Provide the (X, Y) coordinate of the cell's center where the given text is located.  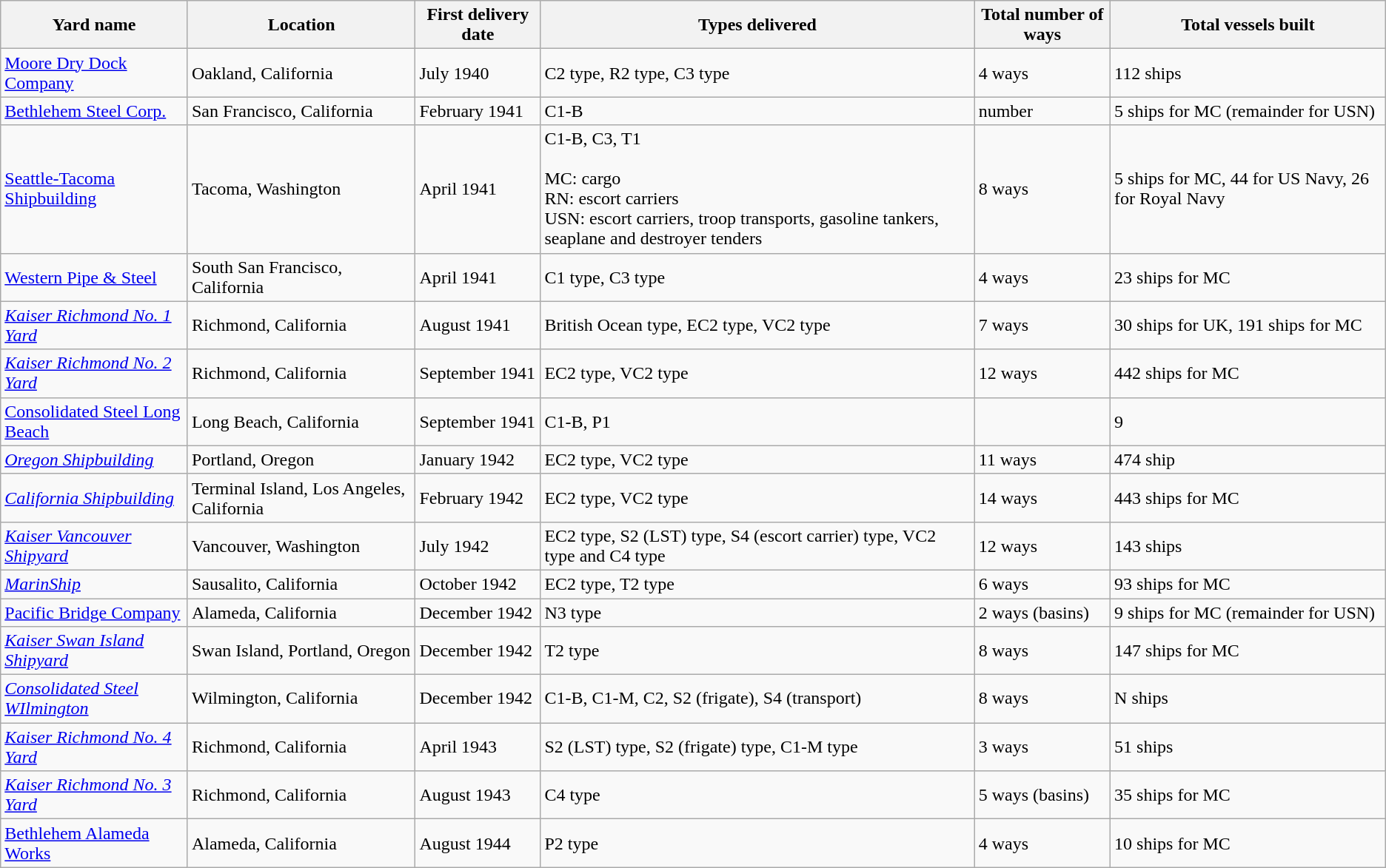
Tacoma, Washington (301, 189)
9 (1248, 422)
Location (301, 25)
Total number of ways (1042, 25)
April 1943 (478, 747)
T2 type (757, 651)
Oakland, California (301, 73)
EC2 type, T2 type (757, 584)
Swan Island, Portland, Oregon (301, 651)
August 1943 (478, 795)
August 1941 (478, 326)
C2 type, R2 type, C3 type (757, 73)
San Francisco, California (301, 111)
South San Francisco, California (301, 277)
5 ships for MC (remainder for USN) (1248, 111)
51 ships (1248, 747)
Oregon Shipbuilding (95, 460)
July 1940 (478, 73)
Yard name (95, 25)
11 ways (1042, 460)
143 ships (1248, 546)
Vancouver, Washington (301, 546)
EC2 type, S2 (LST) type, S4 (escort carrier) type, VC2 type and C4 type (757, 546)
Total vessels built (1248, 25)
3 ways (1042, 747)
Types delivered (757, 25)
Kaiser Richmond No. 3 Yard (95, 795)
First delivery date (478, 25)
C4 type (757, 795)
7 ways (1042, 326)
30 ships for UK, 191 ships for MC (1248, 326)
147 ships for MC (1248, 651)
Western Pipe & Steel (95, 277)
C1-B, C3, T1MC: cargo RN: escort carriers USN: escort carriers, troop transports, gasoline tankers, seaplane and destroyer tenders (757, 189)
Kaiser Richmond No. 1 Yard (95, 326)
93 ships for MC (1248, 584)
14 ways (1042, 497)
California Shipbuilding (95, 497)
N ships (1248, 699)
474 ship (1248, 460)
Bethlehem Steel Corp. (95, 111)
October 1942 (478, 584)
2 ways (basins) (1042, 612)
6 ways (1042, 584)
Seattle-Tacoma Shipbuilding (95, 189)
British Ocean type, EC2 type, VC2 type (757, 326)
July 1942 (478, 546)
August 1944 (478, 844)
Bethlehem Alameda Works (95, 844)
Kaiser Swan Island Shipyard (95, 651)
Kaiser Vancouver Shipyard (95, 546)
January 1942 (478, 460)
Consolidated Steel Long Beach (95, 422)
P2 type (757, 844)
Sausalito, California (301, 584)
442 ships for MC (1248, 373)
Kaiser Richmond No. 4 Yard (95, 747)
5 ways (basins) (1042, 795)
N3 type (757, 612)
443 ships for MC (1248, 497)
Portland, Oregon (301, 460)
C1-B (757, 111)
February 1942 (478, 497)
Consolidated Steel WIlmington (95, 699)
Long Beach, California (301, 422)
S2 (LST) type, S2 (frigate) type, C1-M type (757, 747)
Pacific Bridge Company (95, 612)
Kaiser Richmond No. 2 Yard (95, 373)
Terminal Island, Los Angeles, California (301, 497)
February 1941 (478, 111)
C1-B, P1 (757, 422)
35 ships for MC (1248, 795)
10 ships for MC (1248, 844)
number (1042, 111)
23 ships for MC (1248, 277)
112 ships (1248, 73)
Moore Dry Dock Company (95, 73)
C1-B, C1-M, C2, S2 (frigate), S4 (transport) (757, 699)
C1 type, C3 type (757, 277)
Wilmington, California (301, 699)
9 ships for MC (remainder for USN) (1248, 612)
5 ships for MC, 44 for US Navy, 26 for Royal Navy (1248, 189)
MarinShip (95, 584)
